Identify which cell holds the provided text, then report its [X, Y] central coordinate. 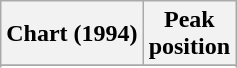
Chart (1994) [72, 34]
Peakposition [189, 34]
